Provide the (x, y) coordinate of the cell's center where the given text is located.  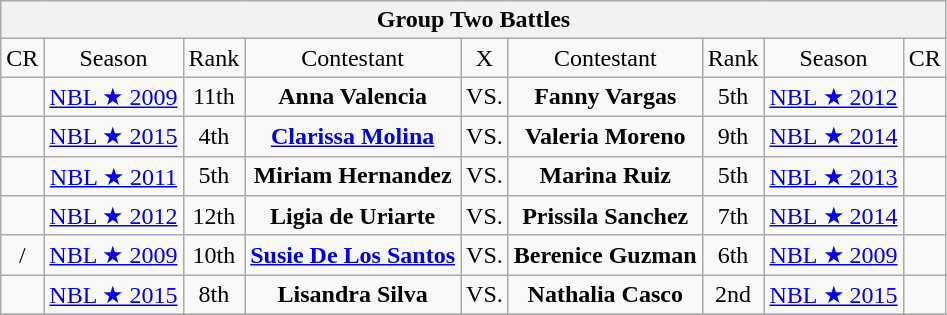
X (485, 58)
NBL ★ 2011 (114, 176)
Nathalia Casco (605, 295)
Susie De Los Santos (353, 255)
2nd (733, 295)
Prissila Sanchez (605, 216)
7th (733, 216)
12th (214, 216)
Clarissa Molina (353, 136)
Ligia de Uriarte (353, 216)
8th (214, 295)
4th (214, 136)
/ (22, 255)
Miriam Hernandez (353, 176)
6th (733, 255)
Berenice Guzman (605, 255)
Lisandra Silva (353, 295)
Anna Valencia (353, 97)
Valeria Moreno (605, 136)
Fanny Vargas (605, 97)
NBL ★ 2013 (834, 176)
Group Two Battles (474, 20)
11th (214, 97)
Marina Ruiz (605, 176)
9th (733, 136)
10th (214, 255)
